Pinpoint the cell where the given text exists, returning its [X, Y] midpoint coordinate. 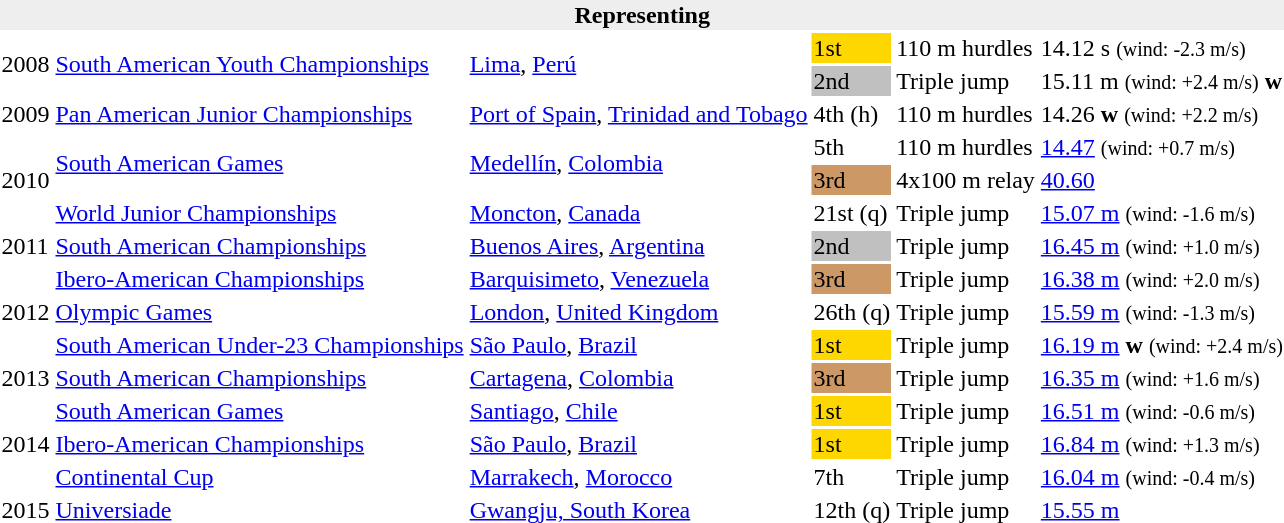
14.47 (wind: +0.7 m/s) [1162, 147]
London, United Kingdom [638, 312]
Medellín, Colombia [638, 164]
World Junior Championships [260, 213]
2011 [26, 246]
Port of Spain, Trinidad and Tobago [638, 114]
15.59 m (wind: -1.3 m/s) [1162, 312]
Pan American Junior Championships [260, 114]
16.04 m (wind: -0.4 m/s) [1162, 477]
40.60 [1162, 180]
16.45 m (wind: +1.0 m/s) [1162, 246]
14.26 w (wind: +2.2 m/s) [1162, 114]
Marrakech, Morocco [638, 477]
2009 [26, 114]
South American Youth Championships [260, 64]
4x100 m relay [966, 180]
16.51 m (wind: -0.6 m/s) [1162, 411]
Cartagena, Colombia [638, 378]
2008 [26, 64]
Representing [642, 15]
5th [852, 147]
2012 [26, 312]
26th (q) [852, 312]
15.11 m (wind: +2.4 m/s) w [1162, 81]
Moncton, Canada [638, 213]
Continental Cup [260, 477]
7th [852, 477]
16.19 m w (wind: +2.4 m/s) [1162, 345]
2013 [26, 378]
2010 [26, 180]
2014 [26, 444]
14.12 s (wind: -2.3 m/s) [1162, 48]
South American Under-23 Championships [260, 345]
Buenos Aires, Argentina [638, 246]
16.38 m (wind: +2.0 m/s) [1162, 279]
Olympic Games [260, 312]
Lima, Perú [638, 64]
Santiago, Chile [638, 411]
21st (q) [852, 213]
4th (h) [852, 114]
15.07 m (wind: -1.6 m/s) [1162, 213]
16.84 m (wind: +1.3 m/s) [1162, 444]
16.35 m (wind: +1.6 m/s) [1162, 378]
Barquisimeto, Venezuela [638, 279]
